Pinpoint the cell where the given text exists, returning its [X, Y] midpoint coordinate. 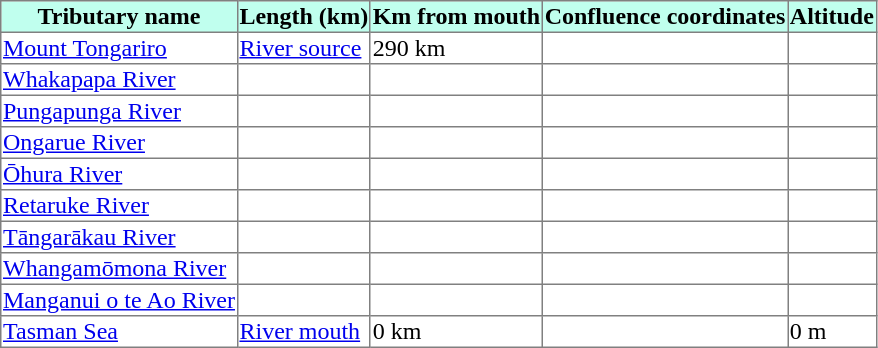
Manganui o te Ao River [119, 300]
Tasman Sea [119, 332]
Whangamōmona River [119, 269]
0 m [832, 332]
Mount Tongariro [119, 48]
Whakapapa River [119, 80]
Retaruke River [119, 206]
Ōhura River [119, 174]
River source [304, 48]
Tributary name [119, 17]
Altitude [832, 17]
Tāngarākau River [119, 237]
Length (km) [304, 17]
Km from mouth [456, 17]
0 km [456, 332]
Ongarue River [119, 143]
290 km [456, 48]
Confluence coordinates [664, 17]
River mouth [304, 332]
Pungapunga River [119, 111]
